Output the (X, Y) coordinate of the center of the cell containing the given text.  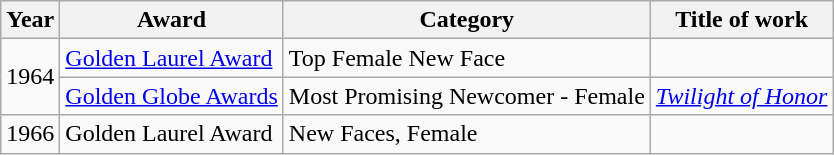
Year (30, 20)
1966 (30, 134)
Golden Globe Awards (172, 96)
New Faces, Female (466, 134)
Category (466, 20)
Most Promising Newcomer - Female (466, 96)
Award (172, 20)
Title of work (742, 20)
1964 (30, 77)
Twilight of Honor (742, 96)
Top Female New Face (466, 58)
